For the text-containing cell, return its midpoint in [X, Y] coordinate format. 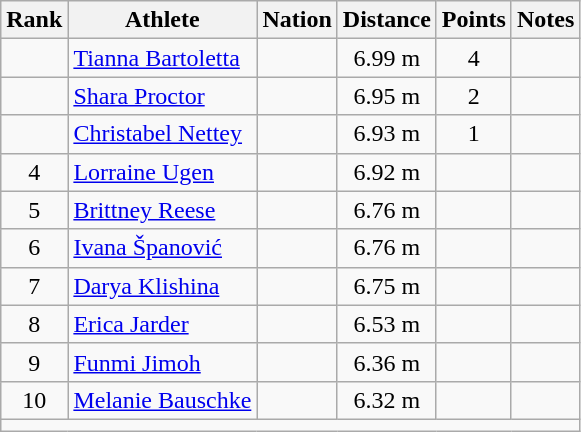
Shara Proctor [162, 96]
6.36 m [386, 362]
6.93 m [386, 134]
1 [474, 134]
Distance [386, 20]
Ivana Španović [162, 248]
Notes [545, 20]
Points [474, 20]
5 [34, 210]
Nation [297, 20]
6.32 m [386, 400]
6.53 m [386, 324]
Athlete [162, 20]
8 [34, 324]
6 [34, 248]
Lorraine Ugen [162, 172]
6.95 m [386, 96]
Tianna Bartoletta [162, 58]
Brittney Reese [162, 210]
6.92 m [386, 172]
Erica Jarder [162, 324]
Funmi Jimoh [162, 362]
6.75 m [386, 286]
Christabel Nettey [162, 134]
10 [34, 400]
9 [34, 362]
7 [34, 286]
Darya Klishina [162, 286]
Rank [34, 20]
Melanie Bauschke [162, 400]
6.99 m [386, 58]
2 [474, 96]
